Capture the cell that displays the provided text and extract its (x, y) central coordinate. 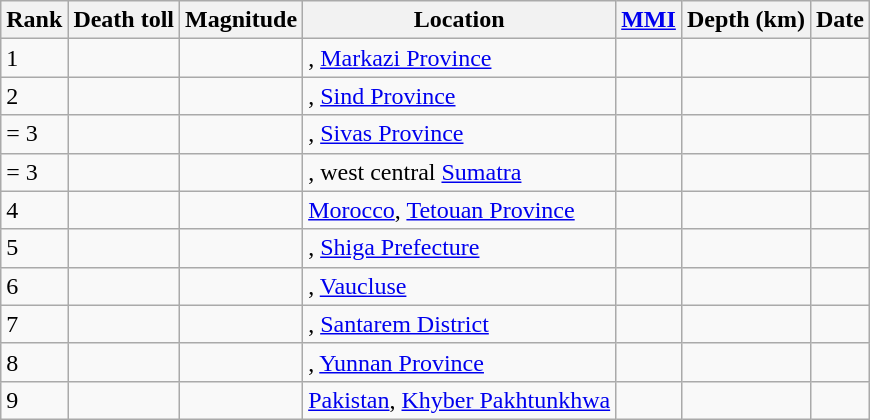
4 (34, 210)
8 (34, 362)
7 (34, 324)
Magnitude (242, 20)
Depth (km) (746, 20)
Morocco, Tetouan Province (460, 210)
6 (34, 286)
Date (840, 20)
MMI (649, 20)
, Markazi Province (460, 58)
, Sivas Province (460, 134)
, Vaucluse (460, 286)
, Yunnan Province (460, 362)
2 (34, 96)
9 (34, 400)
, Sind Province (460, 96)
Rank (34, 20)
1 (34, 58)
Location (460, 20)
Pakistan, Khyber Pakhtunkhwa (460, 400)
, west central Sumatra (460, 172)
Death toll (124, 20)
, Shiga Prefecture (460, 248)
, Santarem District (460, 324)
5 (34, 248)
